Find where the given text appears and provide that cell's center as [X, Y] coordinate. 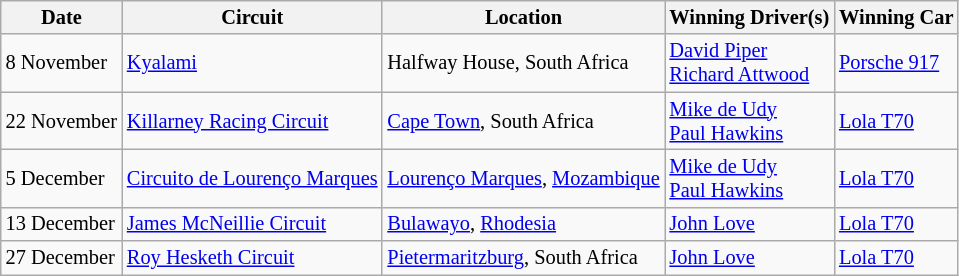
James McNeillie Circuit [252, 224]
13 December [62, 224]
Bulawayo, Rhodesia [523, 224]
Kyalami [252, 63]
Pietermaritzburg, South Africa [523, 258]
Winning Car [896, 17]
Winning Driver(s) [750, 17]
Date [62, 17]
Lourenço Marques, Mozambique [523, 178]
Roy Hesketh Circuit [252, 258]
22 November [62, 121]
Circuit [252, 17]
Killarney Racing Circuit [252, 121]
Porsche 917 [896, 63]
Location [523, 17]
Circuito de Lourenço Marques [252, 178]
Halfway House, South Africa [523, 63]
David Piper Richard Attwood [750, 63]
27 December [62, 258]
5 December [62, 178]
8 November [62, 63]
Cape Town, South Africa [523, 121]
